Return (x, y) of the center of cell containing provided text 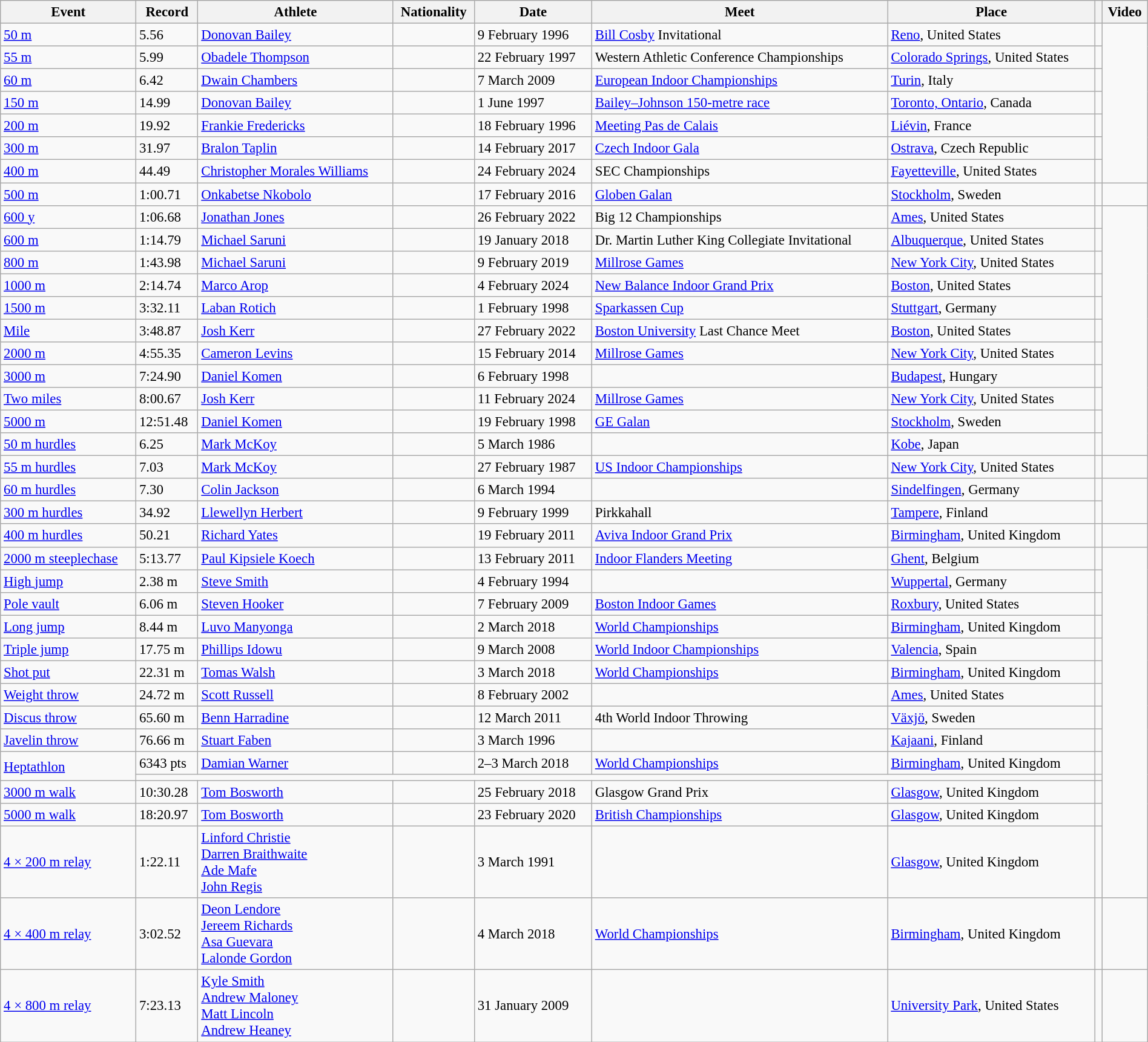
Fayetteville, United States (991, 171)
7.03 (167, 467)
50 m hurdles (68, 444)
Big 12 Championships (740, 217)
Record (167, 12)
Steve Smith (295, 581)
Budapest, Hungary (991, 376)
7:23.13 (167, 1006)
Frankie Fredericks (295, 126)
Indoor Flanders Meeting (740, 558)
Kyle SmithAndrew MaloneyMatt LincolnAndrew Heaney (295, 1006)
Tomas Walsh (295, 672)
600 y (68, 217)
Kobe, Japan (991, 444)
8 February 2002 (533, 695)
14.99 (167, 103)
19.92 (167, 126)
4th World Indoor Throwing (740, 717)
Ostrava, Czech Republic (991, 148)
1:00.71 (167, 194)
60 m (68, 81)
400 m hurdles (68, 536)
Benn Harradine (295, 717)
31.97 (167, 148)
Wuppertal, Germany (991, 581)
World Indoor Championships (740, 650)
Western Athletic Conference Championships (740, 58)
5.56 (167, 35)
500 m (68, 194)
Czech Indoor Gala (740, 148)
Javelin throw (68, 740)
11 February 2024 (533, 399)
12:51.48 (167, 422)
50.21 (167, 536)
Toronto, Ontario, Canada (991, 103)
8:00.67 (167, 399)
6.42 (167, 81)
Long jump (68, 627)
12 March 2011 (533, 717)
3 March 2018 (533, 672)
Date (533, 12)
Richard Yates (295, 536)
3 March 1996 (533, 740)
Globen Galan (740, 194)
44.49 (167, 171)
18:20.97 (167, 815)
Triple jump (68, 650)
18 February 1996 (533, 126)
2 March 2018 (533, 627)
Sindelfingen, Germany (991, 490)
Valencia, Spain (991, 650)
Bill Cosby Invitational (740, 35)
SEC Championships (740, 171)
3000 m (68, 376)
22 February 1997 (533, 58)
300 m (68, 148)
6.25 (167, 444)
6 March 1994 (533, 490)
5:13.77 (167, 558)
3 March 1991 (533, 862)
Place (991, 12)
Phillips Idowu (295, 650)
4 March 2018 (533, 935)
Meet (740, 12)
1000 m (68, 285)
5000 m walk (68, 815)
Obadele Thompson (295, 58)
Colin Jackson (295, 490)
150 m (68, 103)
4 × 400 m relay (68, 935)
Luvo Manyonga (295, 627)
17.75 m (167, 650)
Dwain Chambers (295, 81)
Mile (68, 331)
Stuart Faben (295, 740)
1:06.68 (167, 217)
3:32.11 (167, 308)
9 February 1999 (533, 513)
Laban Rotich (295, 308)
Heptathlon (68, 767)
25 February 2018 (533, 793)
55 m hurdles (68, 467)
Deon LendoreJereem RichardsAsa GuevaraLalonde Gordon (295, 935)
Pirkkahall (740, 513)
Jonathan Jones (295, 217)
1:43.98 (167, 262)
Aviva Indoor Grand Prix (740, 536)
1:14.79 (167, 240)
European Indoor Championships (740, 81)
Pole vault (68, 604)
Sparkassen Cup (740, 308)
US Indoor Championships (740, 467)
British Championships (740, 815)
7:24.90 (167, 376)
19 February 2011 (533, 536)
2000 m (68, 354)
3:48.87 (167, 331)
7 March 2009 (533, 81)
19 January 2018 (533, 240)
14 February 2017 (533, 148)
13 February 2011 (533, 558)
Steven Hooker (295, 604)
Bailey–Johnson 150-metre race (740, 103)
24 February 2024 (533, 171)
200 m (68, 126)
GE Galan (740, 422)
19 February 1998 (533, 422)
6343 pts (167, 763)
34.92 (167, 513)
Glasgow Grand Prix (740, 793)
300 m hurdles (68, 513)
Tampere, Finland (991, 513)
1 February 1998 (533, 308)
6.06 m (167, 604)
Kajaani, Finland (991, 740)
27 February 1987 (533, 467)
65.60 m (167, 717)
Damian Warner (295, 763)
Meeting Pas de Calais (740, 126)
50 m (68, 35)
1 June 1997 (533, 103)
1:22.11 (167, 862)
4 × 800 m relay (68, 1006)
26 February 2022 (533, 217)
Ghent, Belgium (991, 558)
Reno, United States (991, 35)
2–3 March 2018 (533, 763)
Video (1125, 12)
Two miles (68, 399)
Cameron Levins (295, 354)
400 m (68, 171)
22.31 m (167, 672)
27 February 2022 (533, 331)
Bralon Taplin (295, 148)
9 February 1996 (533, 35)
76.66 m (167, 740)
3000 m walk (68, 793)
55 m (68, 58)
24.72 m (167, 695)
4:55.35 (167, 354)
60 m hurdles (68, 490)
5 March 1986 (533, 444)
Linford ChristieDarren BraithwaiteAde MafeJohn Regis (295, 862)
Växjö, Sweden (991, 717)
15 February 2014 (533, 354)
Shot put (68, 672)
Turin, Italy (991, 81)
High jump (68, 581)
Paul Kipsiele Koech (295, 558)
New Balance Indoor Grand Prix (740, 285)
University Park, United States (991, 1006)
9 February 2019 (533, 262)
Scott Russell (295, 695)
17 February 2016 (533, 194)
5.99 (167, 58)
4 February 2024 (533, 285)
4 × 200 m relay (68, 862)
Dr. Martin Luther King Collegiate Invitational (740, 240)
6 February 1998 (533, 376)
4 February 1994 (533, 581)
7 February 2009 (533, 604)
5000 m (68, 422)
Albuquerque, United States (991, 240)
2000 m steeplechase (68, 558)
Onkabetse Nkobolo (295, 194)
Stuttgart, Germany (991, 308)
Liévin, France (991, 126)
Colorado Springs, United States (991, 58)
Weight throw (68, 695)
23 February 2020 (533, 815)
7.30 (167, 490)
Roxbury, United States (991, 604)
Athlete (295, 12)
Discus throw (68, 717)
8.44 m (167, 627)
3:02.52 (167, 935)
Marco Arop (295, 285)
Christopher Morales Williams (295, 171)
2.38 m (167, 581)
10:30.28 (167, 793)
9 March 2008 (533, 650)
600 m (68, 240)
31 January 2009 (533, 1006)
Nationality (434, 12)
1500 m (68, 308)
Boston University Last Chance Meet (740, 331)
Boston Indoor Games (740, 604)
Event (68, 12)
2:14.74 (167, 285)
Llewellyn Herbert (295, 513)
800 m (68, 262)
